Capture the cell that displays the provided text and extract its [X, Y] central coordinate. 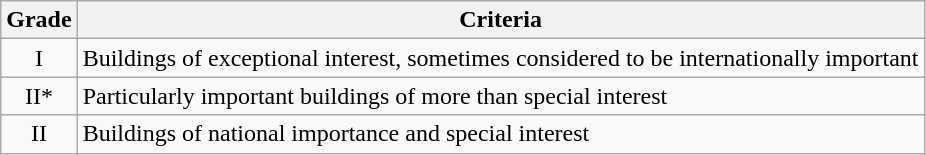
II* [39, 96]
I [39, 58]
Criteria [500, 20]
Buildings of national importance and special interest [500, 134]
Particularly important buildings of more than special interest [500, 96]
Grade [39, 20]
Buildings of exceptional interest, sometimes considered to be internationally important [500, 58]
II [39, 134]
